Scan for the cell matching the given text and deliver its [X, Y] coordinate at center. 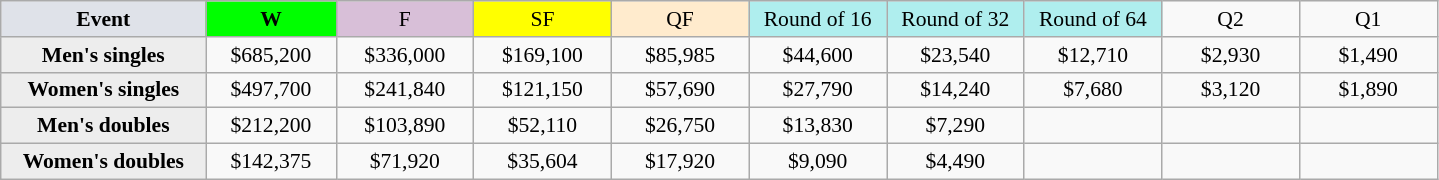
Men's doubles [104, 126]
Round of 16 [818, 19]
W [271, 19]
$9,090 [818, 162]
QF [680, 19]
$336,000 [405, 55]
$44,600 [818, 55]
Women's singles [104, 90]
SF [543, 19]
Q2 [1231, 19]
$212,200 [271, 126]
$685,200 [271, 55]
$2,930 [1231, 55]
$57,690 [680, 90]
$14,240 [955, 90]
Round of 64 [1093, 19]
$3,120 [1231, 90]
$35,604 [543, 162]
$241,840 [405, 90]
$71,920 [405, 162]
$52,110 [543, 126]
$85,985 [680, 55]
$103,890 [405, 126]
$7,290 [955, 126]
Round of 32 [955, 19]
$27,790 [818, 90]
$17,920 [680, 162]
$13,830 [818, 126]
$23,540 [955, 55]
$26,750 [680, 126]
$4,490 [955, 162]
Q1 [1368, 19]
$121,150 [543, 90]
$1,890 [1368, 90]
$1,490 [1368, 55]
Event [104, 19]
$12,710 [1093, 55]
F [405, 19]
$142,375 [271, 162]
Men's singles [104, 55]
$7,680 [1093, 90]
Women's doubles [104, 162]
$169,100 [543, 55]
$497,700 [271, 90]
